Provide the [X, Y] coordinate of the cell's center where the given text is located.  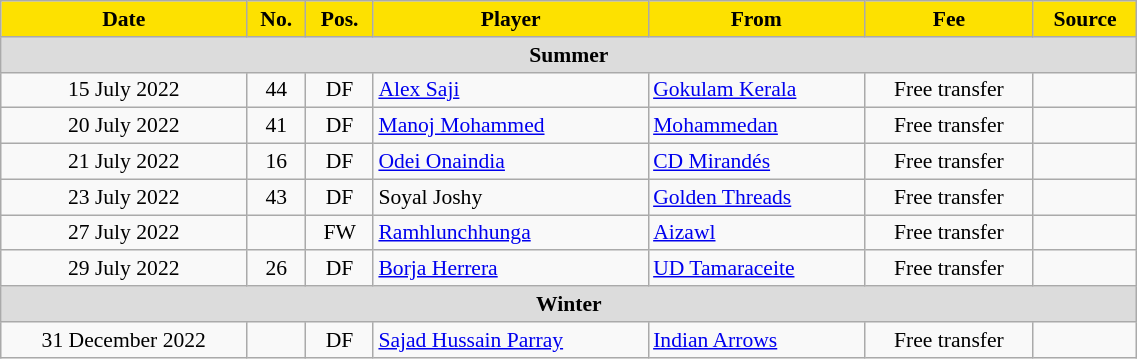
CD Mirandés [756, 162]
From [756, 19]
41 [276, 126]
Mohammedan [756, 126]
Borja Herrera [510, 269]
26 [276, 269]
43 [276, 197]
27 July 2022 [124, 233]
Manoj Mohammed [510, 126]
Pos. [340, 19]
Summer [569, 55]
Date [124, 19]
Golden Threads [756, 197]
Sajad Hussain Parray [510, 340]
Fee [948, 19]
UD Tamaraceite [756, 269]
Source [1084, 19]
20 July 2022 [124, 126]
Soyal Joshy [510, 197]
44 [276, 90]
16 [276, 162]
Player [510, 19]
23 July 2022 [124, 197]
Winter [569, 304]
15 July 2022 [124, 90]
Aizawl [756, 233]
No. [276, 19]
FW [340, 233]
Indian Arrows [756, 340]
Alex Saji [510, 90]
Gokulam Kerala [756, 90]
29 July 2022 [124, 269]
21 July 2022 [124, 162]
Odei Onaindia [510, 162]
31 December 2022 [124, 340]
Ramhlunchhunga [510, 233]
